Extract the [X, Y] coordinate from the center of the cell holding the provided text.  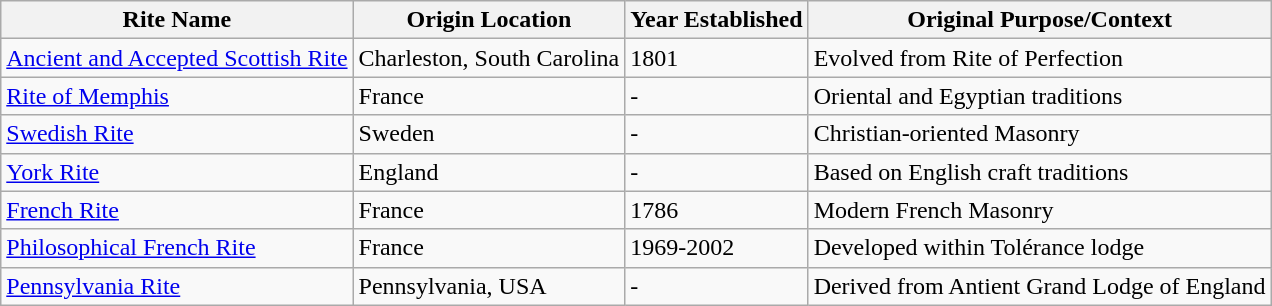
Charleston, South Carolina [489, 58]
Developed within Tolérance lodge [1040, 248]
Original Purpose/Context [1040, 20]
Year Established [716, 20]
Rite of Memphis [177, 96]
Evolved from Rite of Perfection [1040, 58]
Ancient and Accepted Scottish Rite [177, 58]
Origin Location [489, 20]
1969-2002 [716, 248]
Pennsylvania, USA [489, 286]
Modern French Masonry [1040, 210]
1801 [716, 58]
England [489, 172]
Derived from Antient Grand Lodge of England [1040, 286]
Sweden [489, 134]
Rite Name [177, 20]
Based on English craft traditions [1040, 172]
1786 [716, 210]
Philosophical French Rite [177, 248]
French Rite [177, 210]
Oriental and Egyptian traditions [1040, 96]
Christian-oriented Masonry [1040, 134]
York Rite [177, 172]
Swedish Rite [177, 134]
Pennsylvania Rite [177, 286]
